Identify which cell holds the provided text, then report its [X, Y] central coordinate. 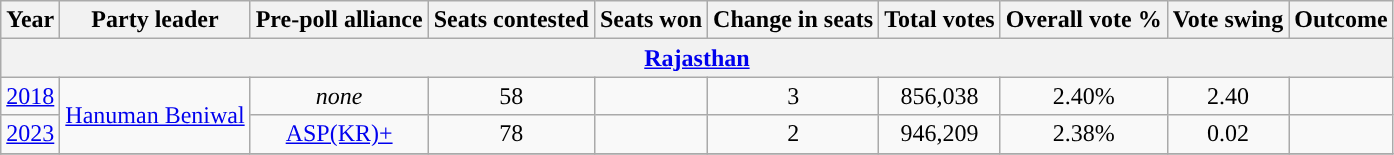
946,209 [940, 134]
Outcome [1341, 20]
Seats contested [511, 20]
2.40 [1228, 96]
2023 [30, 134]
2.38% [1084, 134]
2 [794, 134]
856,038 [940, 96]
Vote swing [1228, 20]
2018 [30, 96]
Hanuman Beniwal [155, 115]
3 [794, 96]
Pre-poll alliance [339, 20]
Total votes [940, 20]
58 [511, 96]
none [339, 96]
Party leader [155, 20]
Change in seats [794, 20]
ASP(KR)+ [339, 134]
0.02 [1228, 134]
Overall vote % [1084, 20]
Seats won [650, 20]
Year [30, 20]
Rajasthan [697, 58]
2.40% [1084, 96]
78 [511, 134]
